Output the (X, Y) coordinate of the center of the cell containing the given text.  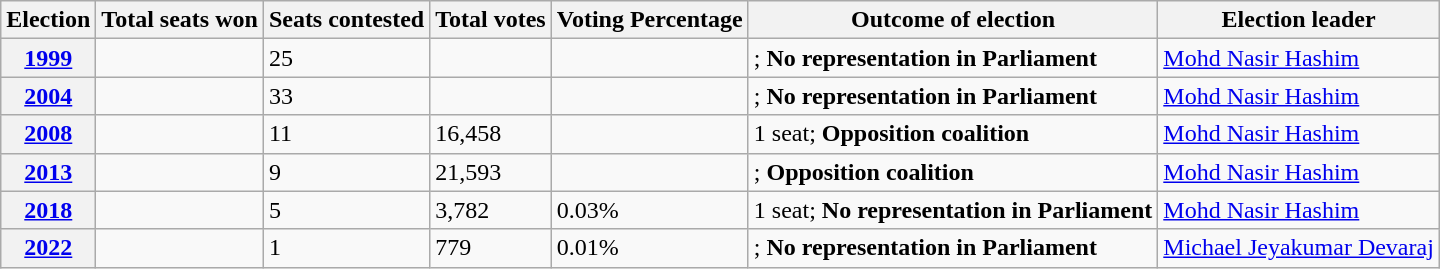
21,593 (491, 172)
; Opposition coalition (952, 172)
Election leader (1299, 20)
Total seats won (180, 20)
16,458 (491, 134)
0.01% (650, 248)
2022 (48, 248)
33 (346, 96)
Seats contested (346, 20)
2004 (48, 96)
Voting Percentage (650, 20)
1 seat; Opposition coalition (952, 134)
1999 (48, 58)
3,782 (491, 210)
11 (346, 134)
25 (346, 58)
1 seat; No representation in Parliament (952, 210)
Outcome of election (952, 20)
779 (491, 248)
Michael Jeyakumar Devaraj (1299, 248)
9 (346, 172)
2013 (48, 172)
5 (346, 210)
2008 (48, 134)
2018 (48, 210)
Election (48, 20)
1 (346, 248)
Total votes (491, 20)
0.03% (650, 210)
